Find where the given text appears and provide that cell's center as [X, Y] coordinate. 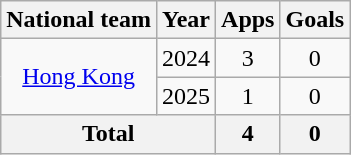
2024 [186, 58]
1 [248, 96]
Total [108, 134]
Year [186, 20]
Apps [248, 20]
National team [79, 20]
Hong Kong [79, 77]
Goals [315, 20]
2025 [186, 96]
3 [248, 58]
4 [248, 134]
